Return the [X, Y] coordinate for the center point of the cell that contains the specified text.  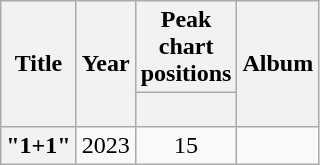
2023 [106, 145]
Album [278, 64]
Year [106, 64]
Peak chart positions [186, 47]
"1+1" [38, 145]
15 [186, 145]
Title [38, 64]
